Scan for the cell matching the given text and deliver its (x, y) coordinate at center. 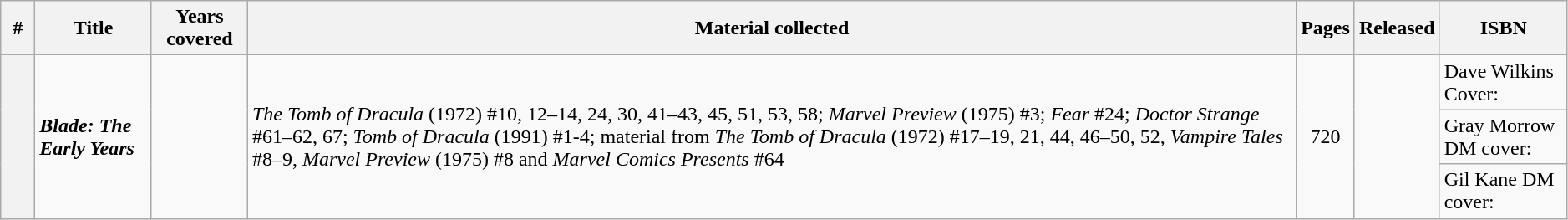
# (18, 28)
720 (1326, 137)
Title (94, 28)
Released (1397, 28)
ISBN (1504, 28)
Blade: The Early Years (94, 137)
Material collected (772, 28)
Dave Wilkins Cover: (1504, 82)
Years covered (199, 28)
Pages (1326, 28)
Gray Morrow DM cover: (1504, 137)
Gil Kane DM cover: (1504, 191)
